Return [x, y] of the center of cell containing provided text 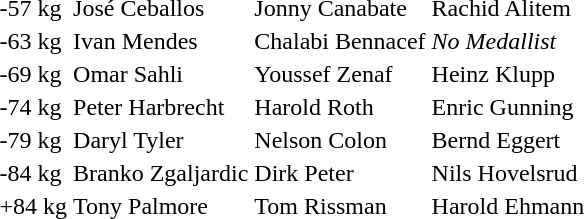
Dirk Peter [340, 173]
Chalabi Bennacef [340, 41]
Harold Roth [340, 107]
Youssef Zenaf [340, 74]
Nelson Colon [340, 140]
Peter Harbrecht [161, 107]
Branko Zgaljardic [161, 173]
Omar Sahli [161, 74]
Daryl Tyler [161, 140]
Ivan Mendes [161, 41]
